From the cell containing the given text, extract its center point as [X, Y] coordinate. 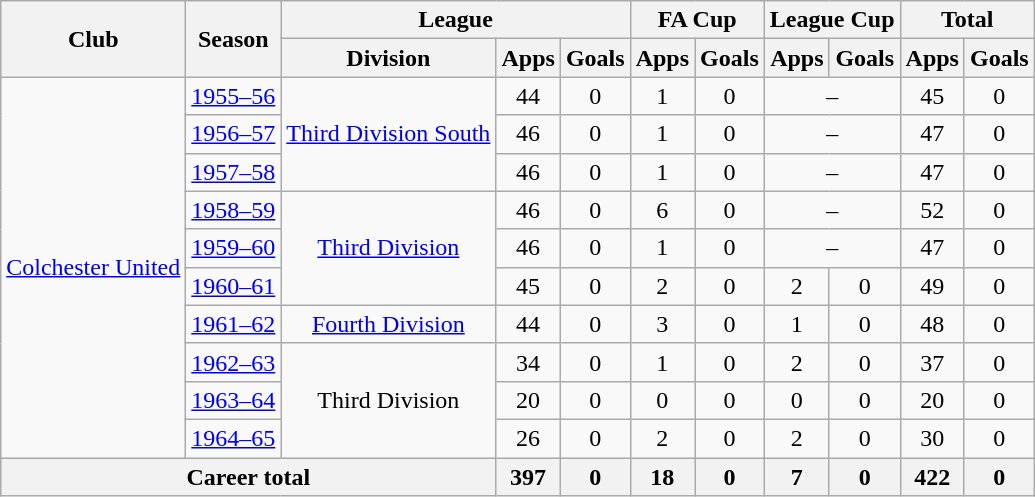
30 [932, 438]
7 [796, 477]
1961–62 [234, 324]
1963–64 [234, 400]
League [456, 20]
1958–59 [234, 210]
1959–60 [234, 248]
18 [662, 477]
1962–63 [234, 362]
52 [932, 210]
Total [967, 20]
Fourth Division [388, 324]
Third Division South [388, 134]
1964–65 [234, 438]
34 [528, 362]
3 [662, 324]
37 [932, 362]
1957–58 [234, 172]
Season [234, 39]
1955–56 [234, 96]
Club [94, 39]
1960–61 [234, 286]
397 [528, 477]
422 [932, 477]
49 [932, 286]
League Cup [832, 20]
Division [388, 58]
1956–57 [234, 134]
48 [932, 324]
FA Cup [697, 20]
Colchester United [94, 268]
26 [528, 438]
6 [662, 210]
Career total [248, 477]
